Search for the cell housing the specified text and yield its (x, y) center coordinate. 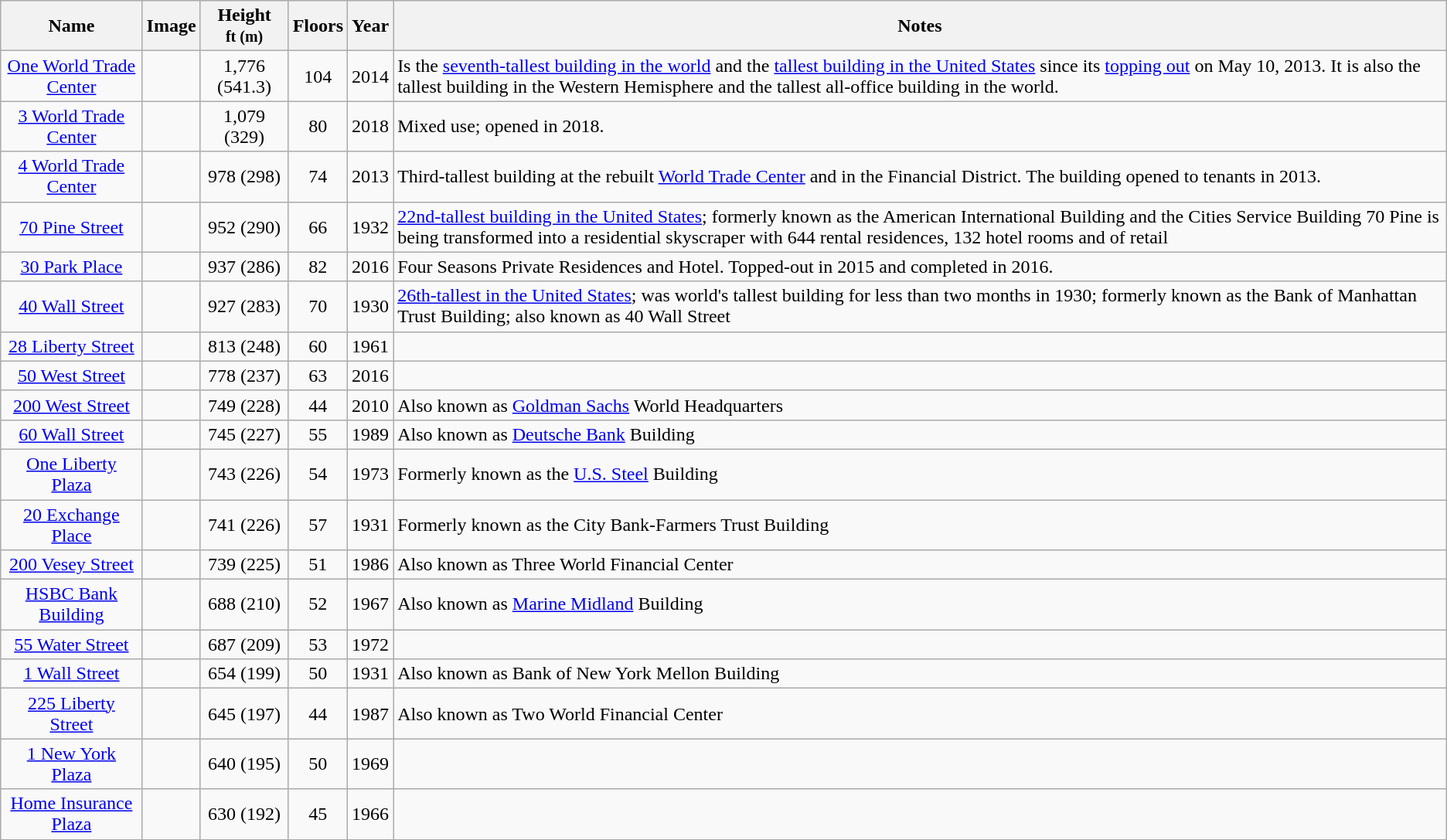
1972 (371, 644)
Formerly known as the U.S. Steel Building (920, 474)
Formerly known as the City Bank-Farmers Trust Building (920, 524)
200 West Street (71, 405)
Mixed use; opened in 2018. (920, 127)
60 Wall Street (71, 434)
Also known as Two World Financial Center (920, 714)
One World Trade Center (71, 76)
60 (318, 346)
813 (248) (244, 346)
57 (318, 524)
Name (71, 26)
739 (225) (244, 565)
HSBC Bank Building (71, 604)
Also known as Marine Midland Building (920, 604)
1967 (371, 604)
One Liberty Plaza (71, 474)
Four Seasons Private Residences and Hotel. Topped-out in 2015 and completed in 2016. (920, 267)
104 (318, 76)
70 (318, 306)
70 Pine Street (71, 227)
28 Liberty Street (71, 346)
1,079 (329) (244, 127)
749 (228) (244, 405)
978 (298) (244, 176)
2013 (371, 176)
80 (318, 127)
Also known as Bank of New York Mellon Building (920, 674)
2018 (371, 127)
1987 (371, 714)
1966 (371, 814)
937 (286) (244, 267)
50 West Street (71, 376)
Also known as Three World Financial Center (920, 565)
1 New York Plaza (71, 763)
1986 (371, 565)
1932 (371, 227)
200 Vesey Street (71, 565)
40 Wall Street (71, 306)
225 Liberty Street (71, 714)
645 (197) (244, 714)
3 World Trade Center (71, 127)
Image (172, 26)
51 (318, 565)
Home Insurance Plaza (71, 814)
778 (237) (244, 376)
687 (209) (244, 644)
4 World Trade Center (71, 176)
1930 (371, 306)
630 (192) (244, 814)
2014 (371, 76)
1989 (371, 434)
30 Park Place (71, 267)
952 (290) (244, 227)
Third-tallest building at the rebuilt World Trade Center and in the Financial District. The building opened to tenants in 2013. (920, 176)
654 (199) (244, 674)
54 (318, 474)
Floors (318, 26)
927 (283) (244, 306)
45 (318, 814)
743 (226) (244, 474)
Also known as Deutsche Bank Building (920, 434)
53 (318, 644)
1961 (371, 346)
1 Wall Street (71, 674)
1973 (371, 474)
55 (318, 434)
20 Exchange Place (71, 524)
1969 (371, 763)
52 (318, 604)
66 (318, 227)
Heightft (m) (244, 26)
63 (318, 376)
Also known as Goldman Sachs World Headquarters (920, 405)
1,776 (541.3) (244, 76)
688 (210) (244, 604)
82 (318, 267)
55 Water Street (71, 644)
741 (226) (244, 524)
Year (371, 26)
2010 (371, 405)
640 (195) (244, 763)
745 (227) (244, 434)
Notes (920, 26)
74 (318, 176)
